Output the (x, y) coordinate of the center of the cell containing the given text.  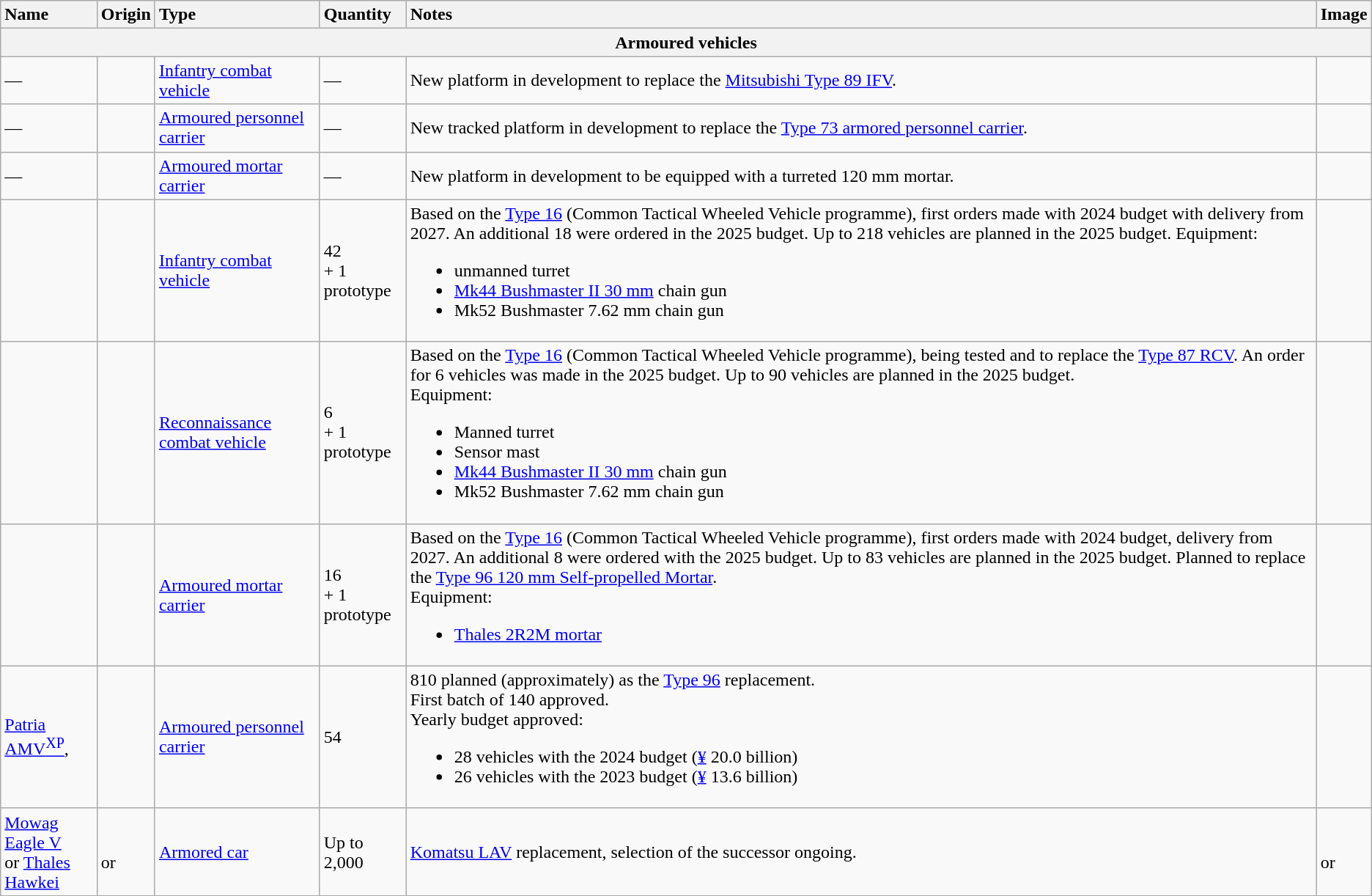
Reconnaissance combat vehicle (237, 433)
Name (49, 15)
New platform in development to be equipped with a turreted 120 mm mortar. (861, 176)
Armored car (237, 852)
54 (363, 737)
Komatsu LAV replacement, selection of the successor ongoing. (861, 852)
16+ 1 prototype (363, 595)
42+ 1 prototype (363, 271)
Up to 2,000 (363, 852)
Origin (126, 15)
Mowag Eagle Vor Thales Hawkei (49, 852)
Quantity (363, 15)
Image (1344, 15)
6+ 1 prototype (363, 433)
Type (237, 15)
New tracked platform in development to replace the Type 73 armored personnel carrier. (861, 128)
Notes (861, 15)
Patria AMVXP, (49, 737)
Armoured vehicles (686, 43)
New platform in development to replace the Mitsubishi Type 89 IFV. (861, 81)
